Locate the cell with the specified text and output its (x, y) center coordinate. 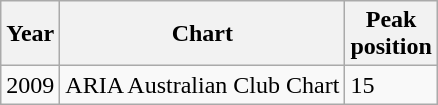
2009 (30, 85)
Chart (202, 34)
15 (391, 85)
Year (30, 34)
Peakposition (391, 34)
ARIA Australian Club Chart (202, 85)
